Detect which cell encompasses the target text, then output its [x, y] center coordinate. 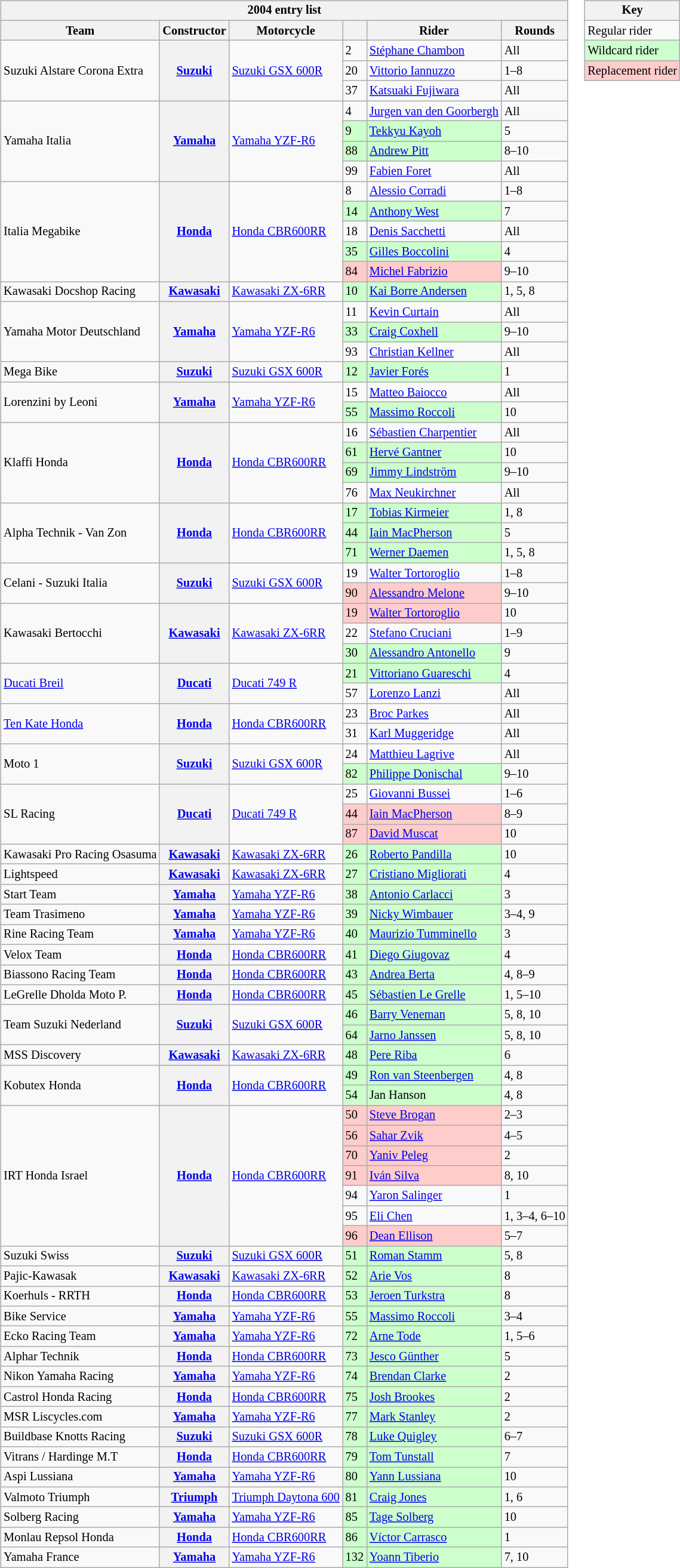
Solberg Racing [80, 1517]
33 [355, 332]
Alessandro Melone [434, 593]
Nikon Yamaha Racing [80, 1376]
Yaniv Peleg [434, 1156]
Kobutex Honda [80, 1085]
7, 10 [535, 1557]
Vittorio Iannuzzo [434, 71]
93 [355, 352]
Tom Tunstall [434, 1457]
1, 3–4, 6–10 [535, 1216]
15 [355, 392]
Philippe Donischal [434, 774]
Katsuaki Fujiwara [434, 91]
Suzuki Swiss [80, 1256]
87 [355, 834]
85 [355, 1517]
18 [355, 232]
27 [355, 874]
Start Team [80, 895]
78 [355, 1437]
Moto 1 [80, 764]
72 [355, 1336]
Buildbase Knotts Racing [80, 1437]
Ron van Steenbergen [434, 1075]
Alessandro Antonello [434, 654]
Pajic-Kawasak [80, 1276]
26 [355, 854]
70 [355, 1156]
56 [355, 1135]
79 [355, 1457]
3–4, 9 [535, 914]
Pere Riba [434, 1055]
Yann Lussiana [434, 1477]
Alphar Technik [80, 1357]
91 [355, 1176]
Christian Kellner [434, 352]
38 [355, 895]
Lorenzo Lanzi [434, 694]
Jarno Janssen [434, 1035]
5, 8 [535, 1256]
Velox Team [80, 954]
Tobias Kirmeier [434, 513]
8, 10 [535, 1176]
MSS Discovery [80, 1055]
Rine Racing Team [80, 935]
Monlau Repsol Honda [80, 1538]
David Muscat [434, 834]
16 [355, 432]
35 [355, 252]
Stéphane Chambon [434, 51]
Víctor Carrasco [434, 1538]
Vittoriano Guareschi [434, 673]
Lorenzini by Leoni [80, 402]
6–7 [535, 1437]
Biassono Racing Team [80, 975]
11 [355, 312]
82 [355, 774]
Bike Service [80, 1316]
Alessio Corradi [434, 192]
39 [355, 914]
1, 6 [535, 1497]
51 [355, 1256]
SL Racing [80, 814]
Antonio Carlacci [434, 895]
95 [355, 1216]
Key [632, 11]
Kawasaki Pro Racing Osasuma [80, 854]
Alpha Technik - Van Zon [80, 532]
1–6 [535, 794]
Ducati Breil [80, 683]
96 [355, 1236]
Rounds [535, 30]
Karl Muggeridge [434, 734]
Jimmy Lindström [434, 473]
Ecko Racing Team [80, 1336]
8–9 [535, 814]
40 [355, 935]
Team Suzuki Nederland [80, 1024]
21 [355, 673]
2004 entry list [284, 11]
Tekkyu Kayoh [434, 131]
88 [355, 151]
57 [355, 694]
Triumph [194, 1497]
Constructor [194, 30]
94 [355, 1196]
12 [355, 372]
45 [355, 995]
Motorcycle [286, 30]
Dean Ellison [434, 1236]
Klaffi Honda [80, 462]
Kawasaki Docshop Racing [80, 292]
1–9 [535, 633]
61 [355, 452]
Nicky Wimbauer [434, 914]
Yamaha France [80, 1557]
1, 5–6 [535, 1336]
1, 8 [535, 513]
Aspi Lussiana [80, 1477]
Max Neukirchner [434, 492]
Yoann Tiberio [434, 1557]
20 [355, 71]
Craig Coxhell [434, 332]
50 [355, 1116]
Ten Kate Honda [80, 723]
17 [355, 513]
Vitrans / Hardinge M.T [80, 1457]
14 [355, 211]
Javier Forés [434, 372]
Arne Tode [434, 1336]
Castrol Honda Racing [80, 1397]
Matthieu Lagrive [434, 754]
Kevin Curtain [434, 312]
Regular rider [632, 30]
30 [355, 654]
25 [355, 794]
Replacement rider [632, 71]
86 [355, 1538]
Yamaha Italia [80, 141]
Triumph Daytona 600 [286, 1497]
Valmoto Triumph [80, 1497]
53 [355, 1296]
76 [355, 492]
49 [355, 1075]
IRT Honda Israel [80, 1176]
Iván Silva [434, 1176]
Diego Giugovaz [434, 954]
Jan Hanson [434, 1095]
4, 8–9 [535, 975]
Anthony West [434, 211]
Denis Sacchetti [434, 232]
Giovanni Bussei [434, 794]
Arie Vos [434, 1276]
Sahar Zvik [434, 1135]
Stefano Cruciani [434, 633]
Werner Daemen [434, 553]
132 [355, 1557]
Sébastien Charpentier [434, 432]
Suzuki Alstare Corona Extra [80, 70]
Yamaha Motor Deutschland [80, 332]
Jesco Günther [434, 1357]
Fabien Foret [434, 171]
Matteo Baiocco [434, 392]
Koerhuls - RRTH [80, 1296]
6 [535, 1055]
Brendan Clarke [434, 1376]
Gilles Boccolini [434, 252]
Jurgen van den Goorbergh [434, 111]
5–7 [535, 1236]
74 [355, 1376]
Cristiano Migliorati [434, 874]
LeGrelle Dholda Moto P. [80, 995]
Kawasaki Bertocchi [80, 633]
Wildcard rider [632, 51]
37 [355, 91]
75 [355, 1397]
Craig Jones [434, 1497]
Michel Fabrizio [434, 272]
Hervé Gantner [434, 452]
Andrew Pitt [434, 151]
4–5 [535, 1135]
Lightspeed [80, 874]
Mark Stanley [434, 1417]
41 [355, 954]
Yaron Salinger [434, 1196]
52 [355, 1276]
23 [355, 714]
Maurizio Tumminello [434, 935]
84 [355, 272]
Steve Brogan [434, 1116]
54 [355, 1095]
8–10 [535, 151]
Roberto Pandilla [434, 854]
46 [355, 1015]
Jeroen Turkstra [434, 1296]
64 [355, 1035]
24 [355, 754]
99 [355, 171]
Sébastien Le Grelle [434, 995]
43 [355, 975]
Eli Chen [434, 1216]
Team Trasimeno [80, 914]
Josh Brookes [434, 1397]
31 [355, 734]
77 [355, 1417]
Team [80, 30]
2–3 [535, 1116]
Rider [434, 30]
73 [355, 1357]
Andrea Berta [434, 975]
MSR Liscycles.com [80, 1417]
Mega Bike [80, 372]
81 [355, 1497]
Italia Megabike [80, 232]
80 [355, 1477]
3–4 [535, 1316]
90 [355, 593]
1, 5–10 [535, 995]
Tage Solberg [434, 1517]
69 [355, 473]
Luke Quigley [434, 1437]
Kai Borre Andersen [434, 292]
Barry Veneman [434, 1015]
Celani - Suzuki Italia [80, 583]
Roman Stamm [434, 1256]
Broc Parkes [434, 714]
71 [355, 553]
48 [355, 1055]
22 [355, 633]
